Return [x, y] of the center of cell containing provided text 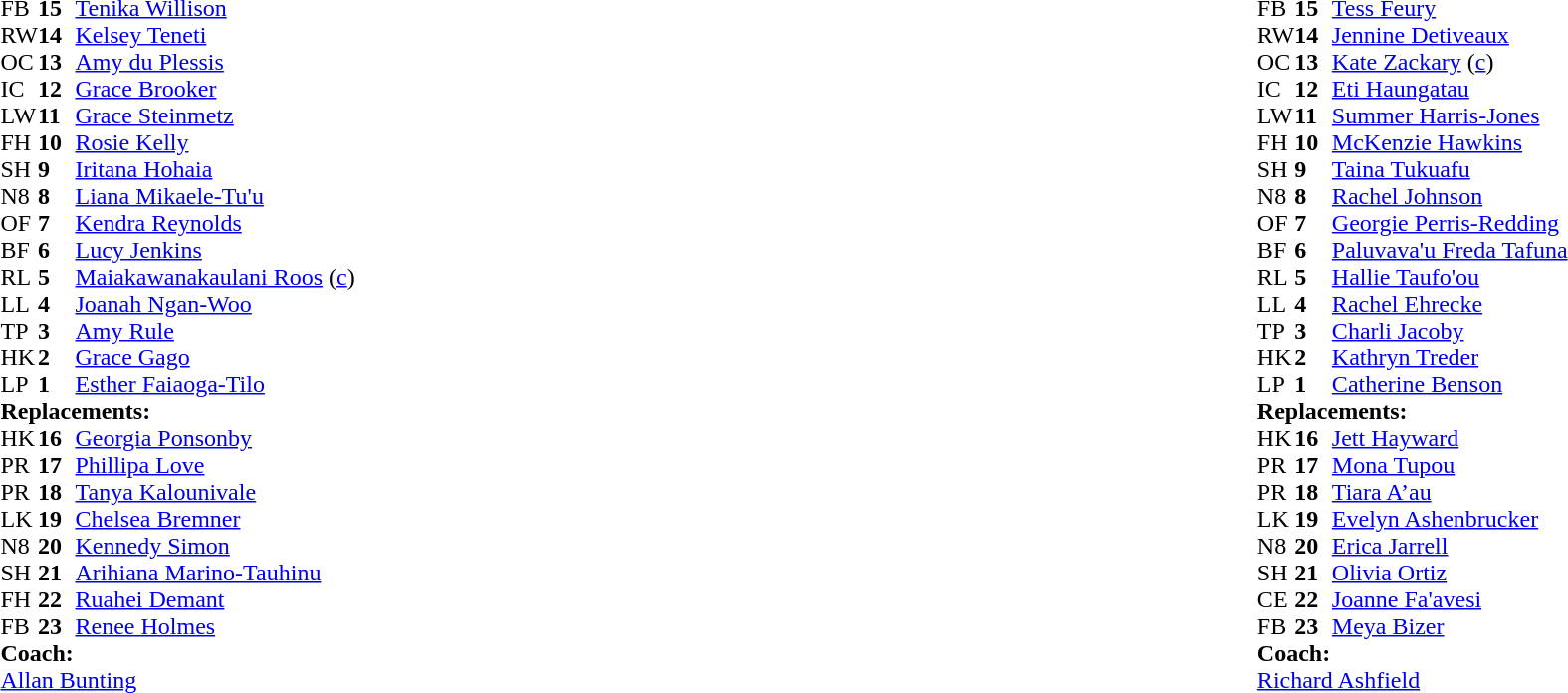
Grace Brooker [215, 90]
Lucy Jenkins [215, 251]
Kendra Reynolds [215, 223]
Summer Harris-Jones [1450, 115]
Jett Hayward [1450, 438]
Paluvava'u Freda Tafuna [1450, 251]
McKenzie Hawkins [1450, 143]
Rachel Ehrecke [1450, 305]
Rachel Johnson [1450, 197]
Georgia Ponsonby [215, 438]
Eti Haungatau [1450, 90]
Amy Rule [215, 331]
Charli Jacoby [1450, 331]
Erica Jarrell [1450, 546]
Tiara A’au [1450, 492]
Kennedy Simon [215, 546]
Joanah Ngan-Woo [215, 305]
Phillipa Love [215, 466]
Renee Holmes [215, 627]
Tanya Kalounivale [215, 492]
Mona Tupou [1450, 466]
Joanne Fa'avesi [1450, 599]
Grace Steinmetz [215, 115]
Kate Zackary (c) [1450, 62]
Kathryn Treder [1450, 358]
Jennine Detiveaux [1450, 36]
Chelsea Bremner [215, 520]
Arihiana Marino-Tauhinu [215, 574]
Taina Tukuafu [1450, 169]
Evelyn Ashenbrucker [1450, 520]
Amy du Plessis [215, 62]
CE [1276, 599]
Esther Faiaoga-Tilo [215, 384]
Hallie Taufo'ou [1450, 277]
Catherine Benson [1450, 384]
Meya Bizer [1450, 627]
Kelsey Teneti [215, 36]
Rosie Kelly [215, 143]
Liana Mikaele-Tu'u [215, 197]
Iritana Hohaia [215, 169]
Ruahei Demant [215, 599]
Maiakawanakaulani Roos (c) [215, 277]
Grace Gago [215, 358]
Georgie Perris-Redding [1450, 223]
Olivia Ortiz [1450, 574]
